Output the (X, Y) coordinate of the center of the cell containing the given text.  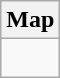
Map (30, 20)
